Locate the cell with the specified text and output its [X, Y] center coordinate. 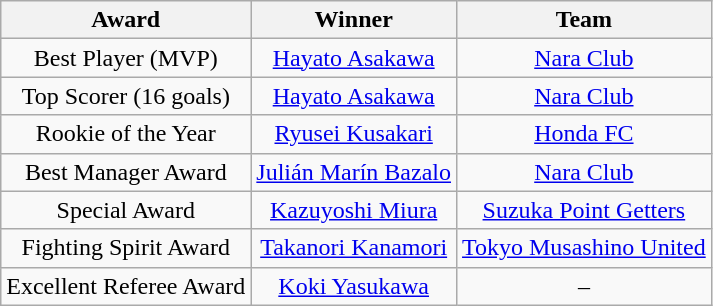
Best Player (MVP) [126, 58]
Top Scorer (16 goals) [126, 96]
Winner [354, 20]
Team [584, 20]
Julián Marín Bazalo [354, 172]
Kazuyoshi Miura [354, 210]
Suzuka Point Getters [584, 210]
Excellent Referee Award [126, 286]
Ryusei Kusakari [354, 134]
Award [126, 20]
Takanori Kanamori [354, 248]
Koki Yasukawa [354, 286]
Best Manager Award [126, 172]
Fighting Spirit Award [126, 248]
Special Award [126, 210]
– [584, 286]
Honda FC [584, 134]
Rookie of the Year [126, 134]
Tokyo Musashino United [584, 248]
